Detect which cell encompasses the target text, then output its [X, Y] center coordinate. 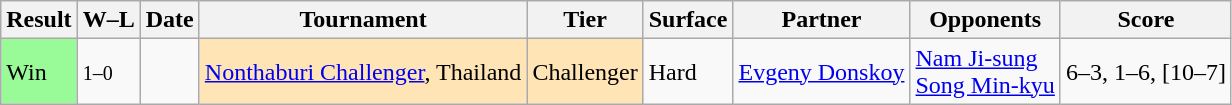
Nonthaburi Challenger, Thailand [363, 72]
Tournament [363, 20]
Hard [688, 72]
Win [39, 72]
Date [170, 20]
1–0 [108, 72]
Result [39, 20]
Surface [688, 20]
Tier [585, 20]
Partner [822, 20]
6–3, 1–6, [10–7] [1146, 72]
Challenger [585, 72]
W–L [108, 20]
Nam Ji-sung Song Min-kyu [985, 72]
Opponents [985, 20]
Evgeny Donskoy [822, 72]
Score [1146, 20]
